Pinpoint the cell where the given text exists, returning its (x, y) midpoint coordinate. 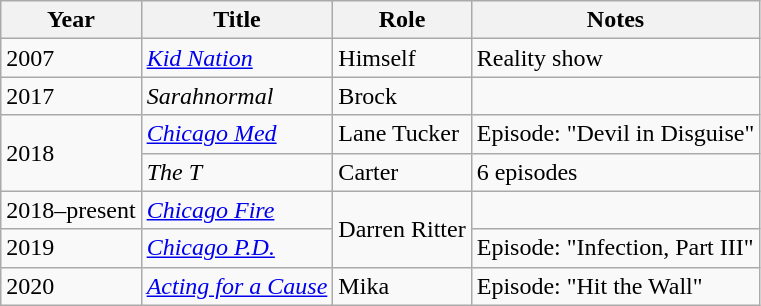
Reality show (616, 58)
Episode: "Infection, Part III" (616, 248)
Chicago P.D. (237, 248)
Darren Ritter (402, 229)
2007 (71, 58)
Title (237, 20)
Mika (402, 286)
2019 (71, 248)
Lane Tucker (402, 134)
Year (71, 20)
Himself (402, 58)
Kid Nation (237, 58)
2017 (71, 96)
Notes (616, 20)
Episode: "Hit the Wall" (616, 286)
2018–present (71, 210)
Sarahnormal (237, 96)
Acting for a Cause (237, 286)
Chicago Fire (237, 210)
2018 (71, 153)
Brock (402, 96)
Episode: "Devil in Disguise" (616, 134)
2020 (71, 286)
Carter (402, 172)
6 episodes (616, 172)
Chicago Med (237, 134)
The T (237, 172)
Role (402, 20)
